For the text-containing cell, return its midpoint in [x, y] coordinate format. 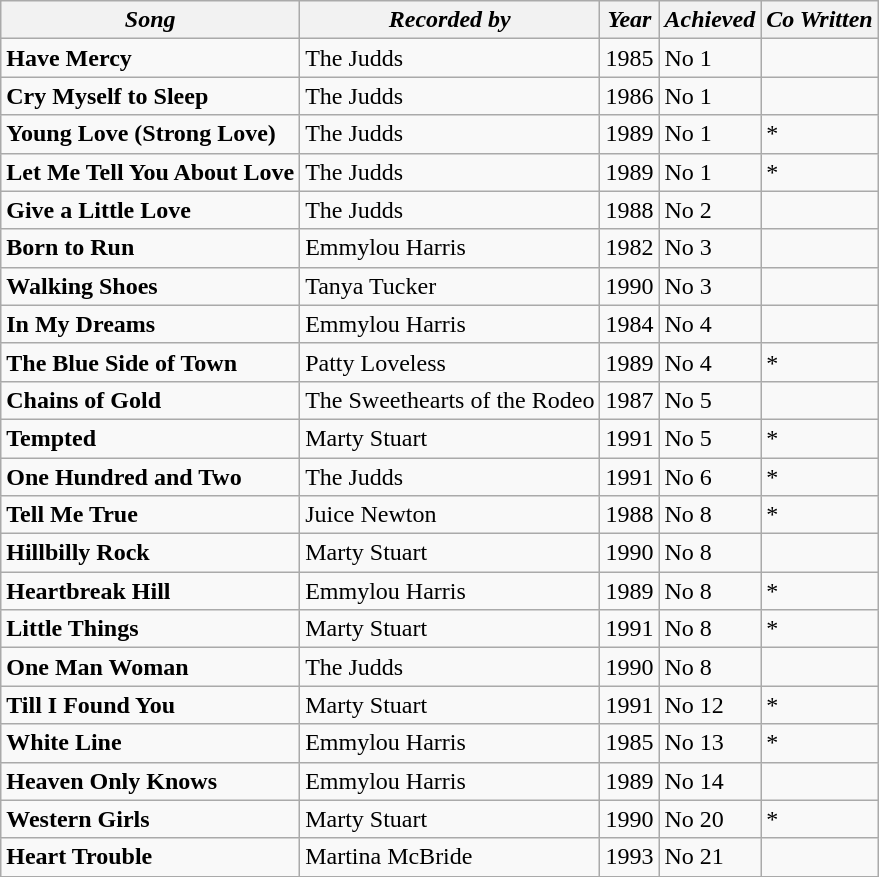
Heart Trouble [150, 857]
Little Things [150, 629]
One Hundred and Two [150, 477]
Song [150, 20]
Cry Myself to Sleep [150, 96]
The Sweethearts of the Rodeo [450, 400]
One Man Woman [150, 667]
Tanya Tucker [450, 286]
Recorded by [450, 20]
Young Love (Strong Love) [150, 134]
Juice Newton [450, 515]
No 21 [710, 857]
Let Me Tell You About Love [150, 172]
Give a Little Love [150, 210]
1982 [630, 248]
Born to Run [150, 248]
1986 [630, 96]
Martina McBride [450, 857]
Till I Found You [150, 705]
Hillbilly Rock [150, 553]
No 14 [710, 781]
Tell Me True [150, 515]
No 12 [710, 705]
Heartbreak Hill [150, 591]
Western Girls [150, 819]
In My Dreams [150, 324]
The Blue Side of Town [150, 362]
Walking Shoes [150, 286]
Patty Loveless [450, 362]
Tempted [150, 438]
1993 [630, 857]
No 2 [710, 210]
White Line [150, 743]
Chains of Gold [150, 400]
No 20 [710, 819]
Have Mercy [150, 58]
Heaven Only Knows [150, 781]
Year [630, 20]
No 6 [710, 477]
1984 [630, 324]
Achieved [710, 20]
Co Written [820, 20]
No 13 [710, 743]
1987 [630, 400]
